Pinpoint the cell where the given text exists, returning its (X, Y) midpoint coordinate. 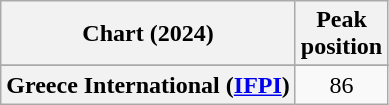
86 (341, 85)
Peakposition (341, 34)
Chart (2024) (148, 34)
Greece International (IFPI) (148, 85)
